Return [x, y] of the center of cell containing provided text 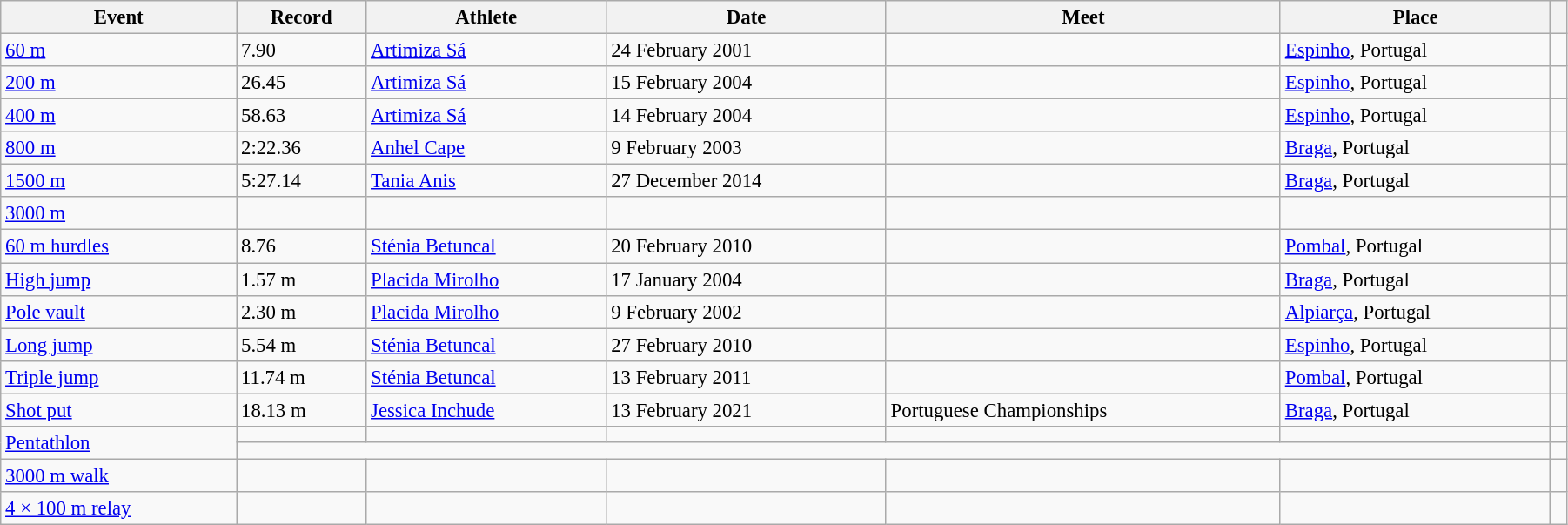
200 m [118, 83]
High jump [118, 279]
27 February 2010 [747, 345]
13 February 2011 [747, 377]
Shot put [118, 410]
13 February 2021 [747, 410]
60 m [118, 50]
1.57 m [301, 279]
Long jump [118, 345]
Pentathlon [118, 443]
27 December 2014 [747, 181]
8.76 [301, 246]
Portuguese Championships [1082, 410]
Anhel Cape [486, 148]
14 February 2004 [747, 116]
Pole vault [118, 312]
Tania Anis [486, 181]
Jessica Inchude [486, 410]
20 February 2010 [747, 246]
2:22.36 [301, 148]
18.13 m [301, 410]
Date [747, 17]
Meet [1082, 17]
26.45 [301, 83]
Alpiarça, Portugal [1415, 312]
17 January 2004 [747, 279]
400 m [118, 116]
11.74 m [301, 377]
Event [118, 17]
800 m [118, 148]
Athlete [486, 17]
2.30 m [301, 312]
3000 m [118, 213]
58.63 [301, 116]
9 February 2002 [747, 312]
9 February 2003 [747, 148]
4 × 100 m relay [118, 508]
Place [1415, 17]
7.90 [301, 50]
1500 m [118, 181]
5.54 m [301, 345]
5:27.14 [301, 181]
3000 m walk [118, 475]
60 m hurdles [118, 246]
Triple jump [118, 377]
Record [301, 17]
24 February 2001 [747, 50]
15 February 2004 [747, 83]
